Capture the cell that displays the provided text and extract its [x, y] central coordinate. 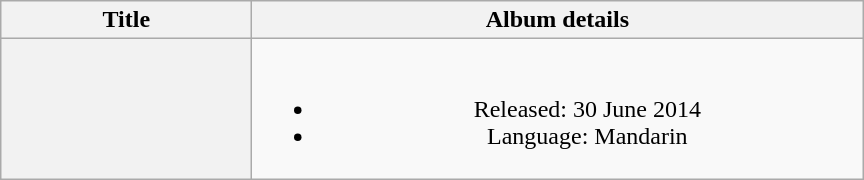
Released: 30 June 2014Language: Mandarin [558, 109]
Album details [558, 20]
Title [126, 20]
